Output the (X, Y) coordinate of the center of the cell containing the given text.  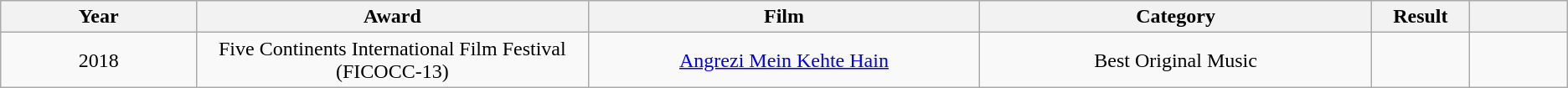
2018 (99, 60)
Five Continents International Film Festival (FICOCC-13) (393, 60)
Category (1176, 17)
Year (99, 17)
Result (1421, 17)
Best Original Music (1176, 60)
Angrezi Mein Kehte Hain (784, 60)
Film (784, 17)
Award (393, 17)
